Return [X, Y] of the center of cell containing provided text 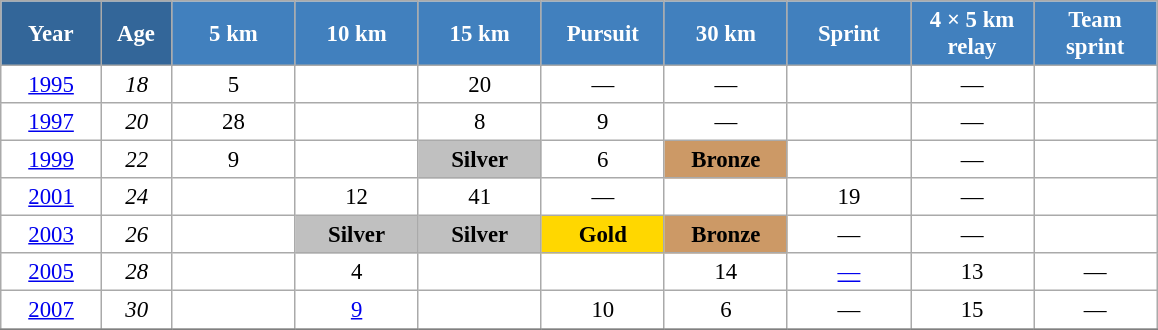
5 km [234, 34]
15 [972, 310]
Pursuit [602, 34]
Year [52, 34]
1997 [52, 122]
2003 [52, 235]
5 [234, 85]
26 [136, 235]
10 km [356, 34]
Team sprint [1096, 34]
10 [602, 310]
24 [136, 197]
41 [480, 197]
2005 [52, 273]
Sprint [848, 34]
1995 [52, 85]
2007 [52, 310]
2001 [52, 197]
8 [480, 122]
15 km [480, 34]
22 [136, 160]
30 [136, 310]
12 [356, 197]
Gold [602, 235]
14 [726, 273]
13 [972, 273]
Age [136, 34]
1999 [52, 160]
30 km [726, 34]
18 [136, 85]
4 [356, 273]
4 × 5 km relay [972, 34]
19 [848, 197]
